Locate the cell with the specified text and output its (x, y) center coordinate. 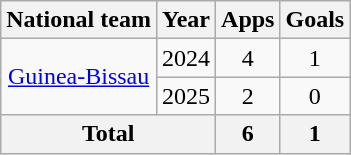
2024 (186, 58)
Total (108, 134)
Goals (315, 20)
Apps (248, 20)
0 (315, 96)
Guinea-Bissau (79, 77)
2025 (186, 96)
Year (186, 20)
2 (248, 96)
6 (248, 134)
4 (248, 58)
National team (79, 20)
